Find where the given text appears and provide that cell's center as [x, y] coordinate. 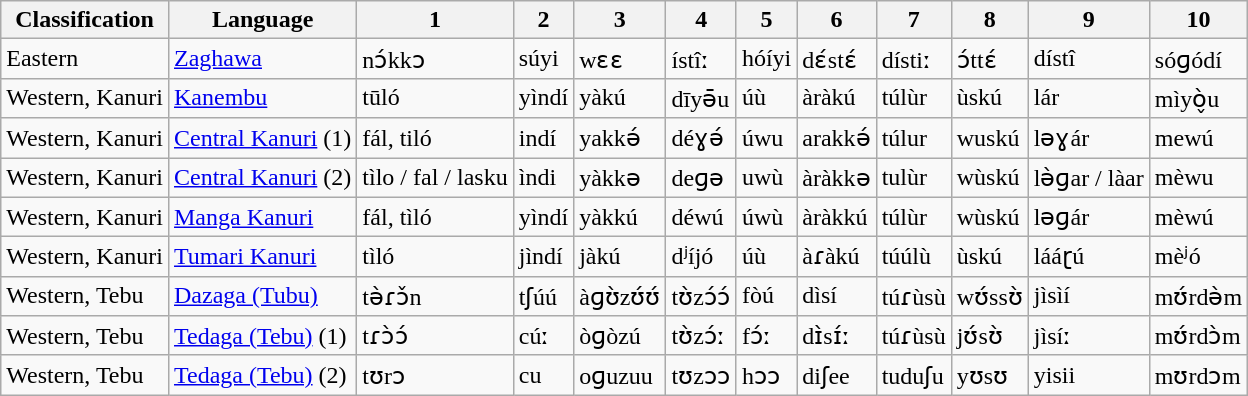
sóɡódí [1198, 59]
9 [1088, 20]
yʊsʊ [990, 375]
Language [262, 20]
jàkú [620, 257]
yàkú [620, 98]
dìsí [836, 296]
àɾàkú [836, 257]
indí [543, 138]
yàkkə [620, 178]
lə̀ɡar / làar [1088, 178]
mèwu [1198, 178]
déwú [701, 217]
Kanembu [262, 98]
wuskú [990, 138]
jʊ́sʊ̀ [990, 336]
yakkə́ [620, 138]
àràkkə [836, 178]
arakkə́ [836, 138]
ləɣár [1088, 138]
jìsíː [1088, 336]
tə̀ɾɔ̌n [435, 296]
tʃúú [543, 296]
mìyò̬u [1198, 98]
dístî [1088, 59]
uwù [766, 178]
tūló [435, 98]
10 [1198, 20]
oɡuzuu [620, 375]
tʊrɔ [435, 375]
lááɽú [1088, 257]
fòú [766, 296]
nɔ́kkɔ [435, 59]
Manga Kanuri [262, 217]
mèwú [1198, 217]
cúː [543, 336]
dʲíjó [701, 257]
dɪ̀sɪ́ː [836, 336]
òɡòzú [620, 336]
Dazaga (Tubu) [262, 296]
mèʲó [1198, 257]
fál, tiló [435, 138]
jìsìí [1088, 296]
àɡʊ̀zʊ́ʊ́ [620, 296]
mewú [1198, 138]
3 [620, 20]
fɔ́ː [766, 336]
ləɡár [1088, 217]
2 [543, 20]
Central Kanuri (2) [262, 178]
ístîː [701, 59]
mʊ́rdɔ̀m [1198, 336]
túúlù [914, 257]
ìndi [543, 178]
diʃee [836, 375]
1 [435, 20]
ɔ́ttɛ́ [990, 59]
Eastern [85, 59]
Zaghawa [262, 59]
wɛɛ [620, 59]
àràkú [836, 98]
fál, tìló [435, 217]
8 [990, 20]
lár [1088, 98]
déɣə́ [701, 138]
tìló [435, 257]
hɔɔ [766, 375]
5 [766, 20]
4 [701, 20]
tʊ̀zɔ́ː [701, 336]
túlur [914, 138]
yisii [1088, 375]
Tumari Kanuri [262, 257]
dīyə̄u [701, 98]
deɡə [701, 178]
wʊ́ssʊ̀ [990, 296]
7 [914, 20]
Classification [85, 20]
Tedaga (Tebu) (2) [262, 375]
úwù [766, 217]
tɾɔ̀ɔ́ [435, 336]
súyi [543, 59]
úwu [766, 138]
hóíyi [766, 59]
dɛ́stɛ́ [836, 59]
jìndí [543, 257]
mʊrdɔm [1198, 375]
tuduʃu [914, 375]
Tedaga (Tebu) (1) [262, 336]
tʊzɔɔ [701, 375]
tʊ̀zɔ́ɔ́ [701, 296]
dístiː [914, 59]
Central Kanuri (1) [262, 138]
6 [836, 20]
àràkkú [836, 217]
tulùr [914, 178]
yàkkú [620, 217]
cu [543, 375]
tìlo / fal / lasku [435, 178]
mʊ́rdə̀m [1198, 296]
